Detect which cell encompasses the target text, then output its (x, y) center coordinate. 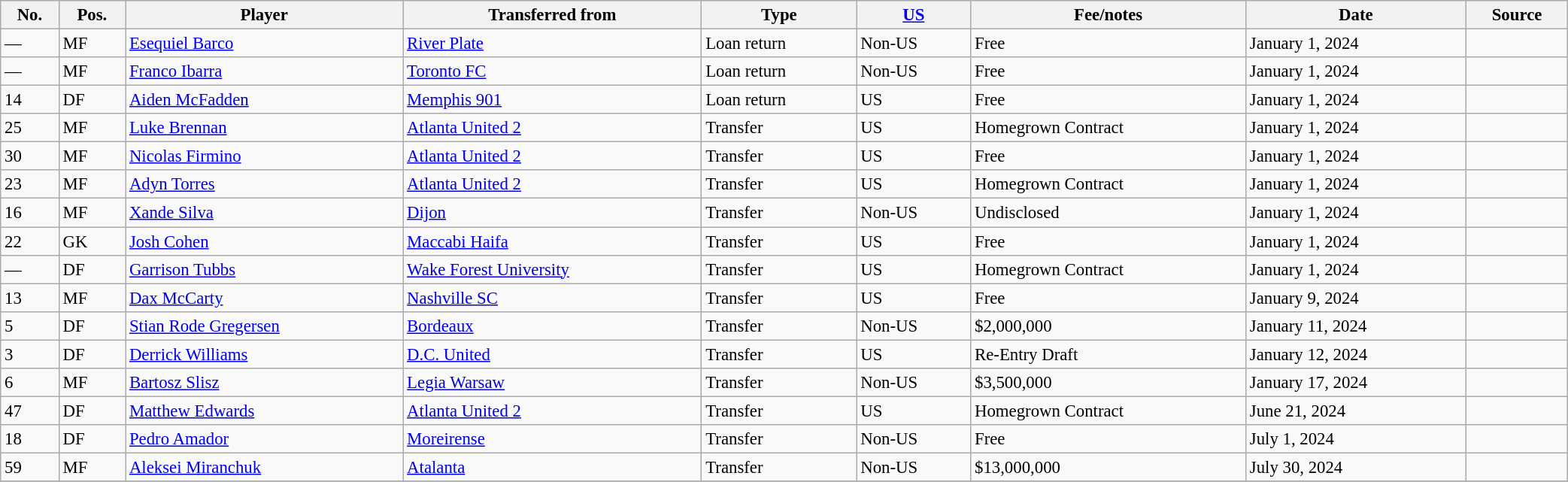
Luke Brennan (265, 128)
No. (30, 15)
Source (1517, 15)
Josh Cohen (265, 241)
Wake Forest University (552, 269)
January 9, 2024 (1357, 298)
14 (30, 100)
Type (779, 15)
June 21, 2024 (1357, 411)
Maccabi Haifa (552, 241)
Garrison Tubbs (265, 269)
Dax McCarty (265, 298)
59 (30, 467)
22 (30, 241)
Pedro Amador (265, 439)
16 (30, 213)
25 (30, 128)
July 30, 2024 (1357, 467)
3 (30, 354)
January 11, 2024 (1357, 326)
$13,000,000 (1109, 467)
Bartosz Slisz (265, 383)
GK (92, 241)
18 (30, 439)
$3,500,000 (1109, 383)
5 (30, 326)
6 (30, 383)
Xande Silva (265, 213)
Pos. (92, 15)
January 17, 2024 (1357, 383)
Matthew Edwards (265, 411)
Aiden McFadden (265, 100)
July 1, 2024 (1357, 439)
23 (30, 184)
$2,000,000 (1109, 326)
Dijon (552, 213)
Transferred from (552, 15)
Aleksei Miranchuk (265, 467)
Legia Warsaw (552, 383)
Memphis 901 (552, 100)
30 (30, 156)
Atalanta (552, 467)
Adyn Torres (265, 184)
Esequiel Barco (265, 44)
Player (265, 15)
Date (1357, 15)
Re-Entry Draft (1109, 354)
13 (30, 298)
Franco Ibarra (265, 71)
Moreirense (552, 439)
River Plate (552, 44)
Nicolas Firmino (265, 156)
Bordeaux (552, 326)
Undisclosed (1109, 213)
Derrick Williams (265, 354)
47 (30, 411)
D.C. United (552, 354)
January 12, 2024 (1357, 354)
Fee/notes (1109, 15)
Stian Rode Gregersen (265, 326)
Nashville SC (552, 298)
Toronto FC (552, 71)
